Search for the cell housing the specified text and yield its (x, y) center coordinate. 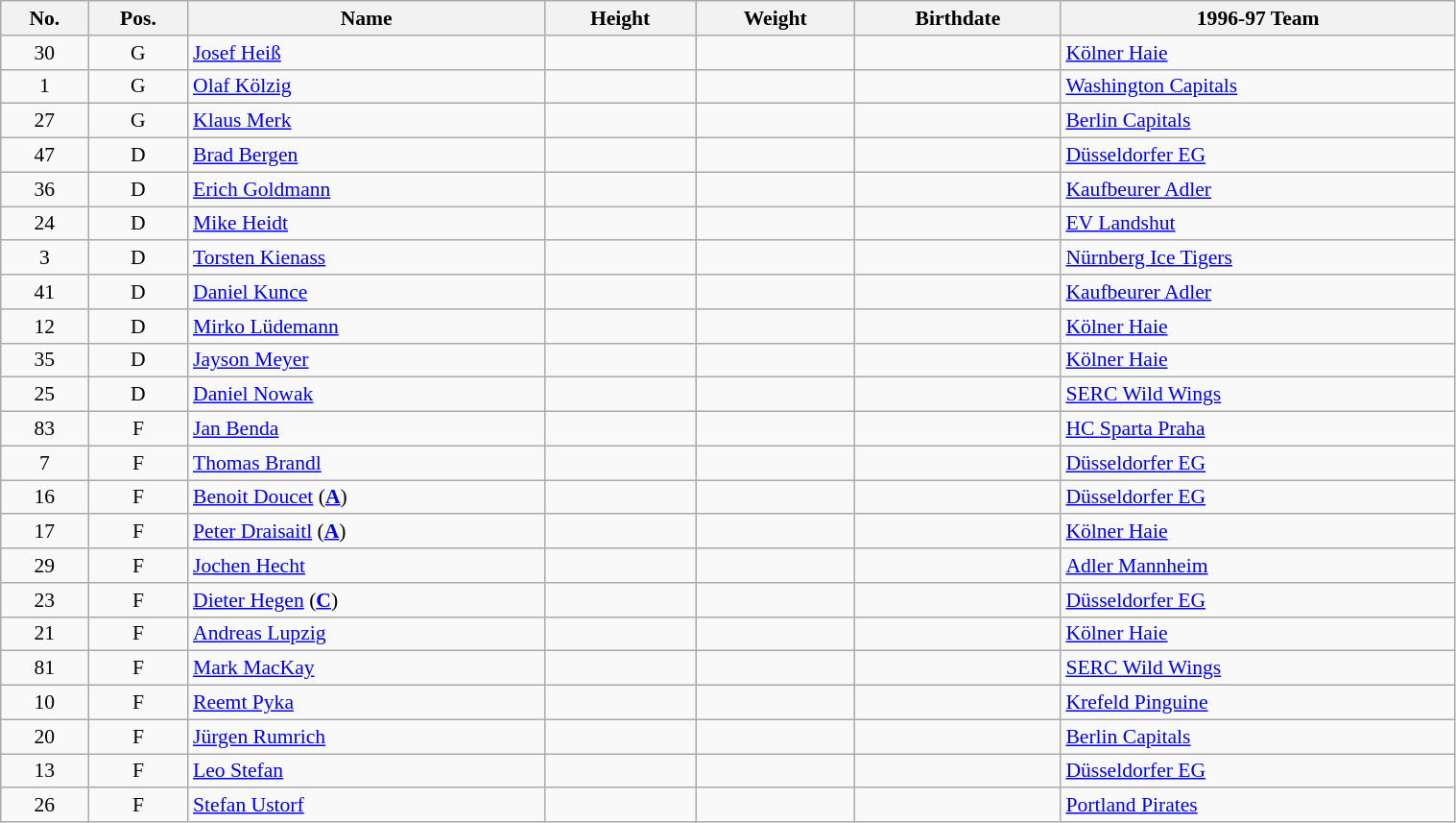
No. (44, 18)
Brad Bergen (367, 156)
27 (44, 121)
Olaf Kölzig (367, 86)
Jayson Meyer (367, 360)
10 (44, 703)
Benoit Doucet (A) (367, 497)
83 (44, 429)
EV Landshut (1257, 224)
23 (44, 600)
21 (44, 634)
Klaus Merk (367, 121)
Mirko Lüdemann (367, 327)
Erich Goldmann (367, 189)
16 (44, 497)
Jochen Hecht (367, 566)
Dieter Hegen (C) (367, 600)
Portland Pirates (1257, 806)
41 (44, 292)
Mark MacKay (367, 668)
12 (44, 327)
Leo Stefan (367, 771)
25 (44, 395)
30 (44, 53)
Thomas Brandl (367, 463)
3 (44, 258)
Stefan Ustorf (367, 806)
Nürnberg Ice Tigers (1257, 258)
Adler Mannheim (1257, 566)
Mike Heidt (367, 224)
47 (44, 156)
Name (367, 18)
Daniel Nowak (367, 395)
Jürgen Rumrich (367, 737)
Daniel Kunce (367, 292)
Jan Benda (367, 429)
20 (44, 737)
13 (44, 771)
17 (44, 532)
HC Sparta Praha (1257, 429)
Height (620, 18)
1 (44, 86)
81 (44, 668)
Josef Heiß (367, 53)
7 (44, 463)
Pos. (138, 18)
Peter Draisaitl (A) (367, 532)
Washington Capitals (1257, 86)
29 (44, 566)
Andreas Lupzig (367, 634)
Torsten Kienass (367, 258)
35 (44, 360)
36 (44, 189)
1996-97 Team (1257, 18)
Krefeld Pinguine (1257, 703)
Birthdate (958, 18)
26 (44, 806)
24 (44, 224)
Weight (776, 18)
Reemt Pyka (367, 703)
